Return the [X, Y] coordinate for the center point of the cell that contains the specified text.  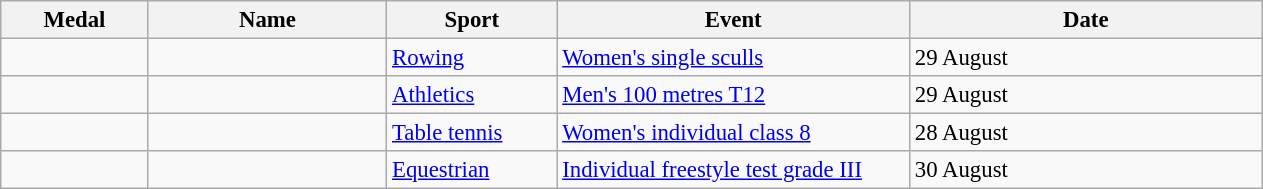
Equestrian [472, 170]
Sport [472, 20]
Medal [74, 20]
30 August [1086, 170]
28 August [1086, 133]
Men's 100 metres T12 [734, 95]
Women's single sculls [734, 58]
Athletics [472, 95]
Event [734, 20]
Individual freestyle test grade III [734, 170]
Women's individual class 8 [734, 133]
Rowing [472, 58]
Table tennis [472, 133]
Name [268, 20]
Date [1086, 20]
